Determine the [X, Y] coordinate at the center of the cell enclosing the given text.  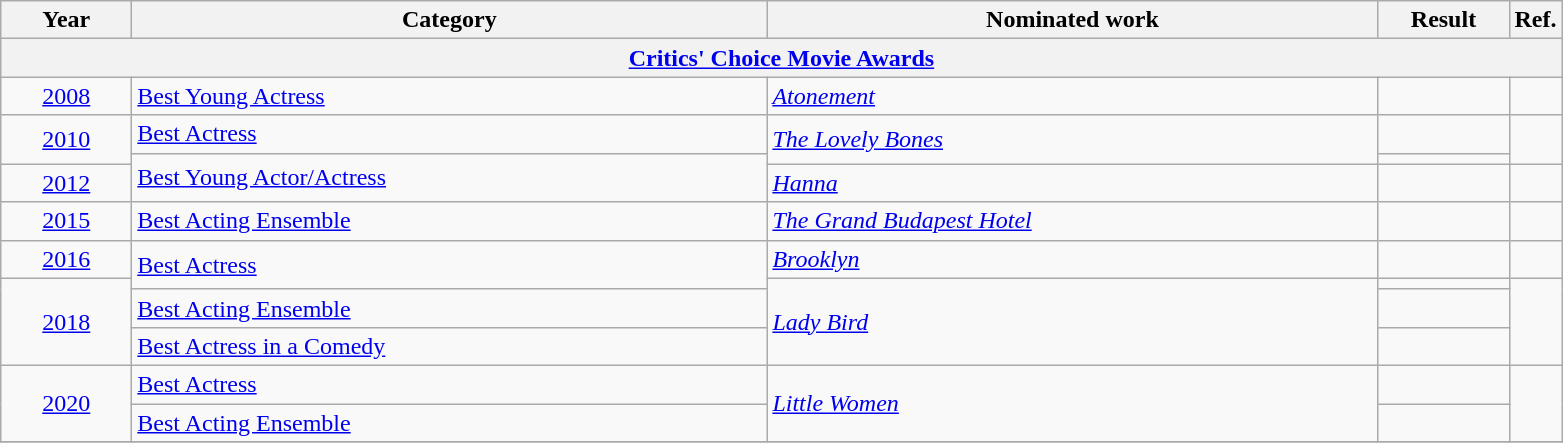
2015 [66, 221]
Hanna [1072, 183]
Brooklyn [1072, 259]
Little Women [1072, 403]
Critics' Choice Movie Awards [782, 58]
Lady Bird [1072, 322]
The Grand Budapest Hotel [1072, 221]
Best Young Actress [450, 96]
Atonement [1072, 96]
The Lovely Bones [1072, 140]
2008 [66, 96]
Ref. [1536, 20]
Nominated work [1072, 20]
2010 [66, 140]
2020 [66, 403]
Result [1444, 20]
2016 [66, 259]
Year [66, 20]
Best Actress in a Comedy [450, 346]
2012 [66, 183]
Category [450, 20]
Best Young Actor/Actress [450, 178]
2018 [66, 322]
